For the text-containing cell, return its midpoint in (X, Y) coordinate format. 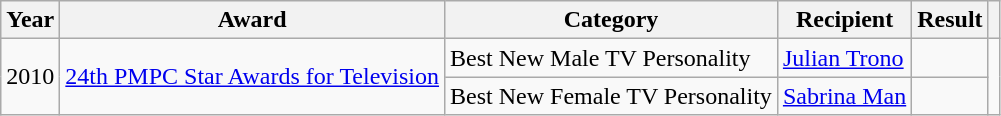
Best New Male TV Personality (612, 58)
24th PMPC Star Awards for Television (252, 77)
Year (30, 20)
Julian Trono (844, 58)
Sabrina Man (844, 96)
Award (252, 20)
2010 (30, 77)
Best New Female TV Personality (612, 96)
Recipient (844, 20)
Result (950, 20)
Category (612, 20)
